Find where the given text appears and provide that cell's center as [x, y] coordinate. 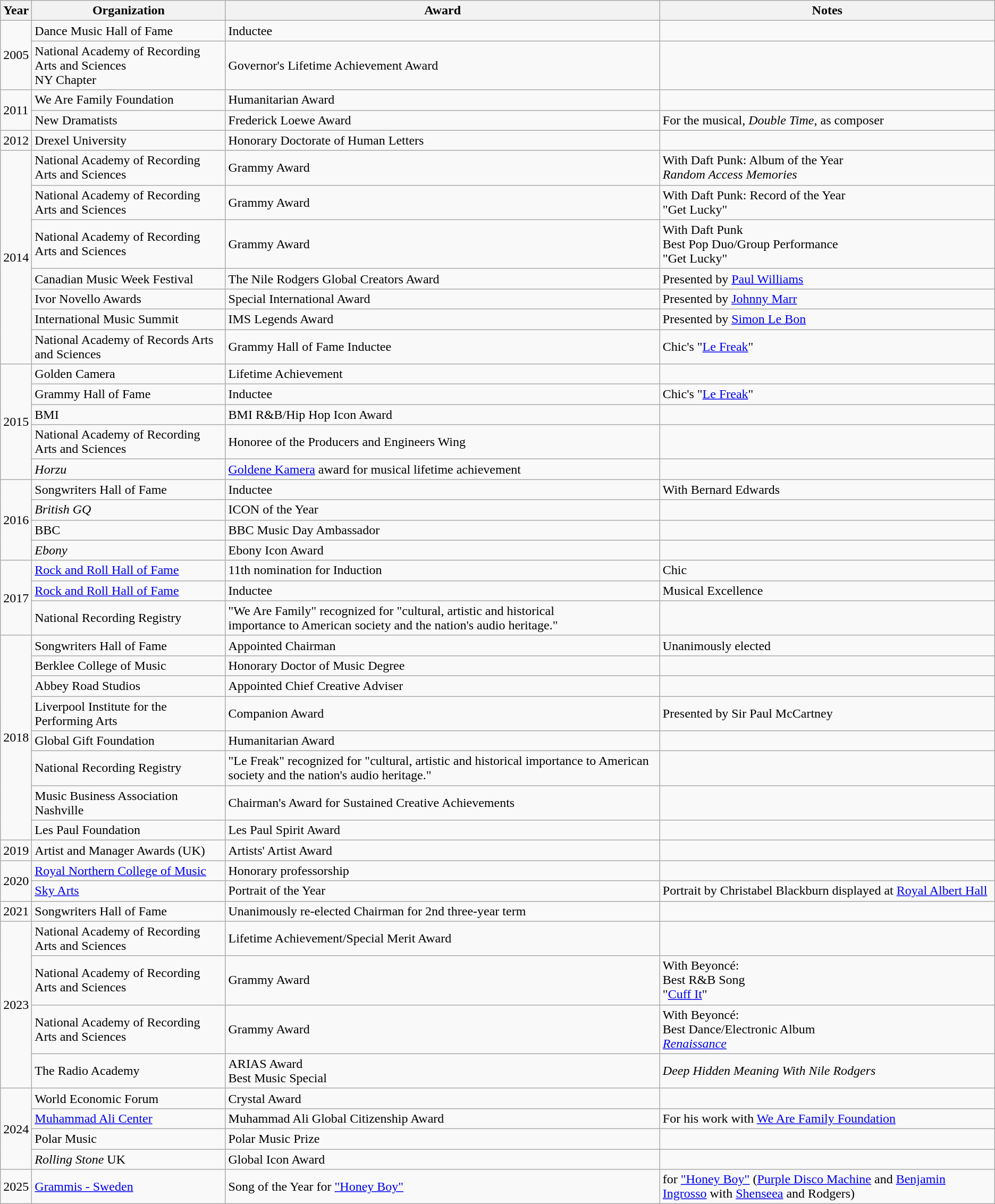
Berklee College of Music [129, 666]
Award [442, 11]
Abbey Road Studios [129, 686]
Artists' Artist Award [442, 851]
Honorary Doctor of Music Degree [442, 666]
Portrait by Christabel Blackburn displayed at Royal Albert Hall [827, 891]
BMI [129, 415]
2014 [16, 257]
ICON of the Year [442, 510]
"We Are Family" recognized for "cultural, artistic and historical importance to American society and the nation's audio heritage." [442, 618]
Ebony [129, 550]
2020 [16, 881]
BMI R&B/Hip Hop Icon Award [442, 415]
International Music Summit [129, 319]
We Are Family Foundation [129, 100]
For his work with We Are Family Foundation [827, 1118]
Lifetime Achievement [442, 374]
Notes [827, 11]
Polar Music [129, 1139]
Crystal Award [442, 1098]
BBC [129, 530]
Sky Arts [129, 891]
Unanimously re-elected Chairman for 2nd three-year term [442, 911]
Drexel University [129, 140]
Grammis - Sweden [129, 1186]
Presented by Johnny Marr [827, 299]
2016 [16, 520]
Ivor Novello Awards [129, 299]
Song of the Year for "Honey Boy" [442, 1186]
Ebony Icon Award [442, 550]
2011 [16, 110]
Frederick Loewe Award [442, 120]
IMS Legends Award [442, 319]
Presented by Paul Williams [827, 279]
11th nomination for Induction [442, 570]
Honoree of the Producers and Engineers Wing [442, 442]
Appointed Chairman [442, 645]
Les Paul Foundation [129, 830]
Portrait of the Year [442, 891]
Muhammad Ali Global Citizenship Award [442, 1118]
Global Icon Award [442, 1159]
The Radio Academy [129, 1071]
Polar Music Prize [442, 1139]
for "Honey Boy" (Purple Disco Machine and Benjamin Ingrosso with Shenseea and Rodgers) [827, 1186]
BBC Music Day Ambassador [442, 530]
Global Gift Foundation [129, 741]
Lifetime Achievement/Special Merit Award [442, 939]
New Dramatists [129, 120]
"Le Freak" recognized for "cultural, artistic and historical importance to American society and the nation's audio heritage." [442, 769]
Canadian Music Week Festival [129, 279]
Dance Music Hall of Fame [129, 31]
Liverpool Institute for the Performing Arts [129, 713]
Horzu [129, 469]
Grammy Hall of Fame [129, 394]
2023 [16, 1005]
Chairman's Award for Sustained Creative Achievements [442, 803]
Appointed Chief Creative Adviser [442, 686]
Presented by Sir Paul McCartney [827, 713]
Special International Award [442, 299]
2005 [16, 55]
Organization [129, 11]
2018 [16, 738]
Companion Award [442, 713]
For the musical, Double Time, as composer [827, 120]
Grammy Hall of Fame Inductee [442, 347]
Honorary professorship [442, 871]
Rolling Stone UK [129, 1159]
National Academy of Records Arts and Sciences [129, 347]
World Economic Forum [129, 1098]
2025 [16, 1186]
Deep Hidden Meaning With Nile Rodgers [827, 1071]
With Bernard Edwards [827, 490]
2015 [16, 422]
National Academy of Recording Arts and Sciences NY Chapter [129, 65]
2017 [16, 597]
2021 [16, 911]
With Beyoncé: Best Dance/Electronic Album Renaissance [827, 1029]
With Daft PunkBest Pop Duo/Group Performance "Get Lucky" [827, 244]
Goldene Kamera award for musical lifetime achievement [442, 469]
The Nile Rodgers Global Creators Award [442, 279]
Music Business Association Nashville [129, 803]
Musical Excellence [827, 591]
ARIAS AwardBest Music Special [442, 1071]
With Daft Punk: Record of the Year "Get Lucky" [827, 202]
Governor's Lifetime Achievement Award [442, 65]
Year [16, 11]
Chic [827, 570]
Les Paul Spirit Award [442, 830]
With Daft Punk: Album of the Year Random Access Memories [827, 168]
Muhammad Ali Center [129, 1118]
2024 [16, 1129]
2019 [16, 851]
British GQ [129, 510]
With Beyoncé: Best R&B Song "Cuff It" [827, 980]
Honorary Doctorate of Human Letters [442, 140]
Unanimously elected [827, 645]
2012 [16, 140]
Royal Northern College of Music [129, 871]
Presented by Simon Le Bon [827, 319]
Golden Camera [129, 374]
Artist and Manager Awards (UK) [129, 851]
